Detect which cell encompasses the target text, then output its (x, y) center coordinate. 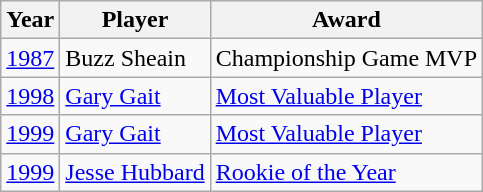
1987 (30, 58)
Jesse Hubbard (135, 172)
Rookie of the Year (346, 172)
Championship Game MVP (346, 58)
1998 (30, 96)
Buzz Sheain (135, 58)
Player (135, 20)
Award (346, 20)
Year (30, 20)
